Pinpoint the cell where the given text exists, returning its [x, y] midpoint coordinate. 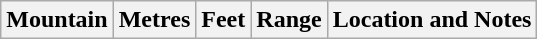
Feet [224, 20]
Location and Notes [432, 20]
Metres [154, 20]
Range [289, 20]
Mountain [57, 20]
